Pinpoint the cell where the given text exists, returning its (X, Y) midpoint coordinate. 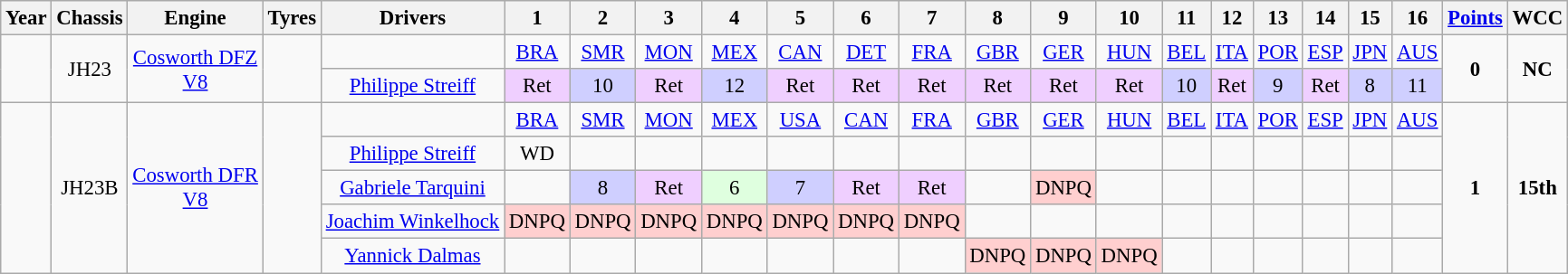
Tyres (292, 18)
Cosworth DFZV8 (196, 69)
Gabriele Tarquini (412, 188)
Cosworth DFRV8 (196, 188)
14 (1325, 18)
Chassis (90, 18)
16 (1418, 18)
Year (26, 18)
NC (1537, 69)
Yannick Dalmas (412, 256)
4 (734, 18)
2 (603, 18)
0 (1475, 69)
Engine (196, 18)
WCC (1537, 18)
USA (801, 120)
JH23B (90, 188)
WD (538, 154)
Drivers (412, 18)
15th (1537, 188)
5 (801, 18)
3 (669, 18)
13 (1277, 18)
DET (866, 52)
15 (1370, 18)
JH23 (90, 69)
Points (1475, 18)
Joachim Winkelhock (412, 222)
